Return the [X, Y] coordinate for the center point of the cell that contains the specified text.  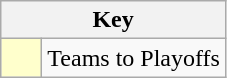
Key [114, 20]
Teams to Playoffs [134, 58]
